Identify which cell holds the provided text, then report its (x, y) central coordinate. 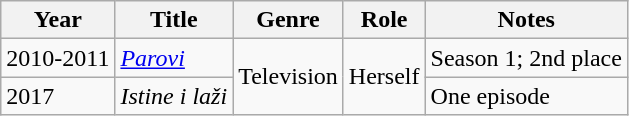
Notes (526, 20)
Parovi (174, 58)
Role (384, 20)
Genre (288, 20)
One episode (526, 96)
Television (288, 77)
Year (58, 20)
Season 1; 2nd place (526, 58)
2017 (58, 96)
Herself (384, 77)
Title (174, 20)
2010-2011 (58, 58)
Istine i laži (174, 96)
